Return [X, Y] of the center of cell containing provided text 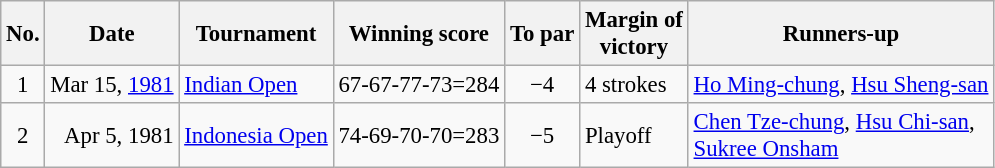
67-67-77-73=284 [419, 85]
Mar 15, 1981 [112, 85]
2 [23, 136]
Indonesia Open [256, 136]
Ho Ming-chung, Hsu Sheng-san [840, 85]
Tournament [256, 34]
74-69-70-70=283 [419, 136]
4 strokes [634, 85]
Playoff [634, 136]
Chen Tze-chung, Hsu Chi-san, Sukree Onsham [840, 136]
1 [23, 85]
Margin ofvictory [634, 34]
−5 [542, 136]
Date [112, 34]
Indian Open [256, 85]
Runners-up [840, 34]
Winning score [419, 34]
To par [542, 34]
Apr 5, 1981 [112, 136]
No. [23, 34]
−4 [542, 85]
